Scan for the cell matching the given text and deliver its (X, Y) coordinate at center. 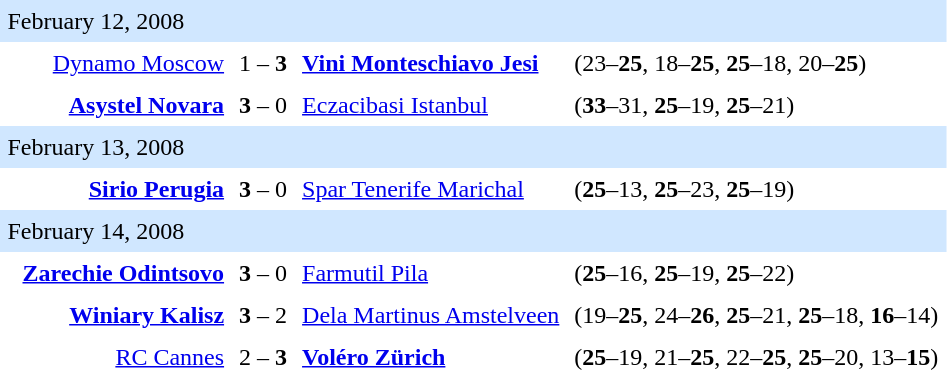
(23–25, 18–25, 25–18, 20–25) (756, 63)
(33–31, 25–19, 25–21) (756, 105)
Dela Martinus Amstelveen (431, 315)
(19–25, 24–26, 25–21, 25–18, 16–14) (756, 315)
3 – 2 (264, 315)
February 13, 2008 (284, 147)
Dynamo Moscow (124, 63)
1 – 3 (264, 63)
(25–16, 25–19, 25–22) (756, 273)
Spar Tenerife Marichal (431, 189)
February 12, 2008 (284, 21)
Zarechie Odintsovo (124, 273)
(25–13, 25–23, 25–19) (756, 189)
Sirio Perugia (124, 189)
Winiary Kalisz (124, 315)
Farmutil Pila (431, 273)
Asystel Novara (124, 105)
February 14, 2008 (284, 231)
Eczacibasi Istanbul (431, 105)
Vini Monteschiavo Jesi (431, 63)
